Pinpoint the cell where the given text exists, returning its (x, y) midpoint coordinate. 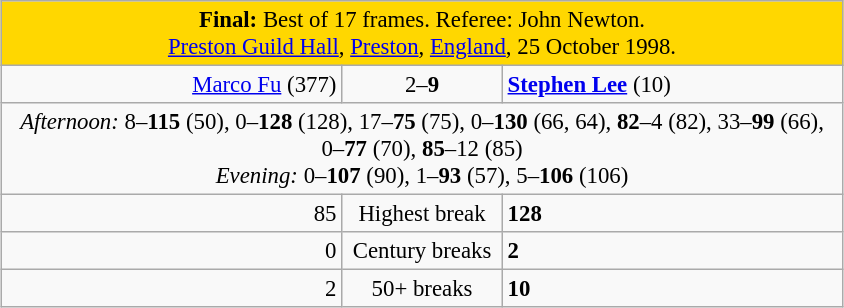
128 (672, 214)
2–9 (422, 85)
Marco Fu (377) (172, 85)
Stephen Lee (10) (672, 85)
85 (172, 214)
0 (172, 251)
Century breaks (422, 251)
10 (672, 289)
Highest break (422, 214)
Final: Best of 17 frames. Referee: John Newton. Preston Guild Hall, Preston, England, 25 October 1998. (422, 34)
50+ breaks (422, 289)
